Scan for the cell matching the given text and deliver its [x, y] coordinate at center. 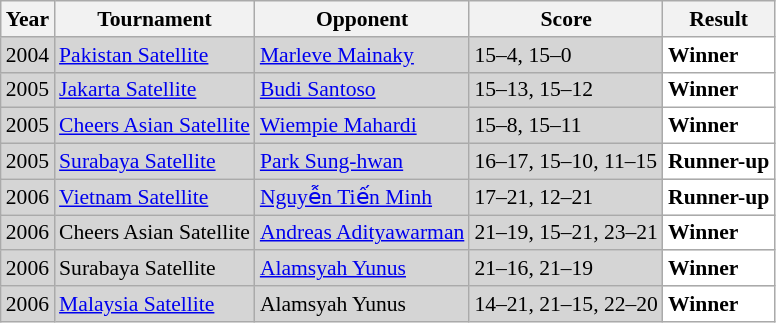
Andreas Adityawarman [362, 233]
Vietnam Satellite [154, 197]
Score [566, 19]
Opponent [362, 19]
14–21, 21–15, 22–20 [566, 304]
2004 [28, 55]
15–4, 15–0 [566, 55]
Jakarta Satellite [154, 90]
21–16, 21–19 [566, 269]
Tournament [154, 19]
Nguyễn Tiến Minh [362, 197]
Pakistan Satellite [154, 55]
Budi Santoso [362, 90]
17–21, 12–21 [566, 197]
15–8, 15–11 [566, 126]
Park Sung-hwan [362, 162]
15–13, 15–12 [566, 90]
21–19, 15–21, 23–21 [566, 233]
16–17, 15–10, 11–15 [566, 162]
Marleve Mainaky [362, 55]
Malaysia Satellite [154, 304]
Result [718, 19]
Year [28, 19]
Wiempie Mahardi [362, 126]
